Search for the cell housing the specified text and yield its (x, y) center coordinate. 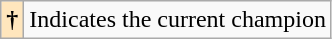
† (12, 20)
Indicates the current champion (178, 20)
